Detect which cell encompasses the target text, then output its (X, Y) center coordinate. 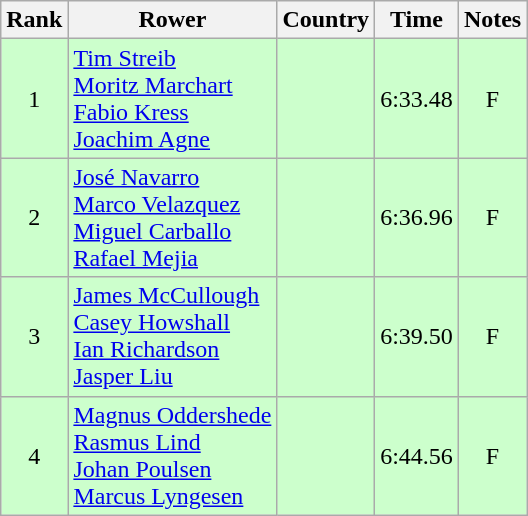
Time (417, 20)
José NavarroMarco VelazquezMiguel CarballoRafael Mejia (172, 218)
Rower (172, 20)
2 (34, 218)
Notes (492, 20)
4 (34, 456)
James McCulloughCasey HowshallIan RichardsonJasper Liu (172, 336)
1 (34, 98)
Country (326, 20)
Tim StreibMoritz MarchartFabio KressJoachim Agne (172, 98)
6:36.96 (417, 218)
6:44.56 (417, 456)
6:33.48 (417, 98)
3 (34, 336)
Magnus OddershedeRasmus LindJohan PoulsenMarcus Lyngesen (172, 456)
6:39.50 (417, 336)
Rank (34, 20)
